Detect which cell encompasses the target text, then output its [X, Y] center coordinate. 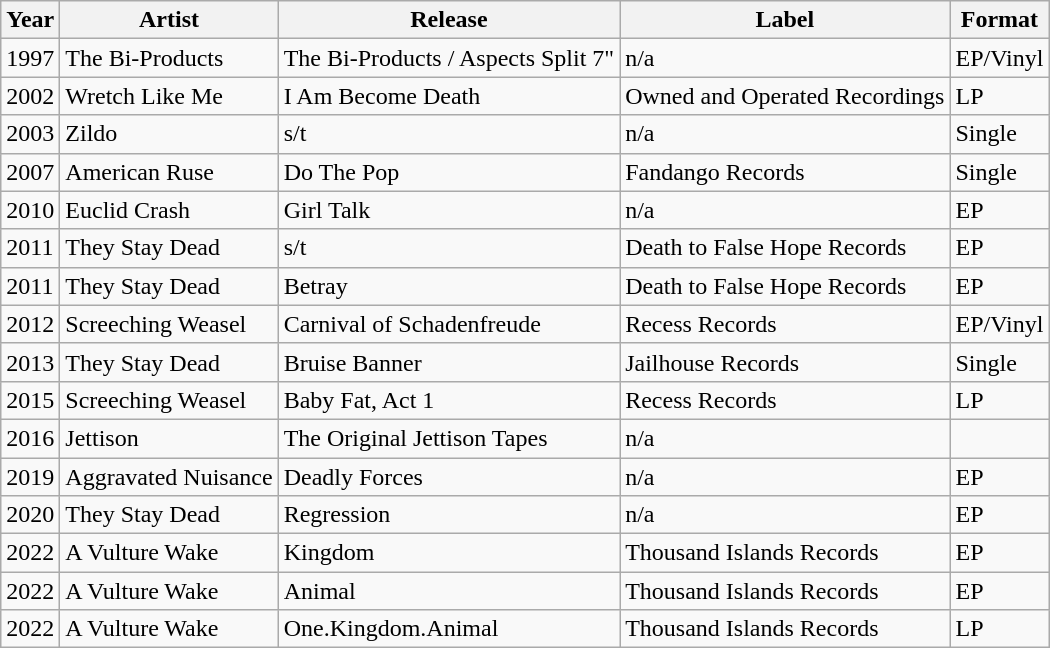
1997 [30, 58]
Zildo [169, 134]
2012 [30, 324]
Do The Pop [449, 172]
Aggravated Nuisance [169, 477]
2019 [30, 477]
Year [30, 20]
2010 [30, 210]
2015 [30, 400]
The Bi-Products [169, 58]
Regression [449, 515]
2003 [30, 134]
The Bi-Products / Aspects Split 7" [449, 58]
Kingdom [449, 553]
Deadly Forces [449, 477]
Owned and Operated Recordings [785, 96]
One.Kingdom.Animal [449, 629]
2007 [30, 172]
Betray [449, 286]
Jettison [169, 438]
2013 [30, 362]
Format [1000, 20]
American Ruse [169, 172]
2020 [30, 515]
Wretch Like Me [169, 96]
2002 [30, 96]
Baby Fat, Act 1 [449, 400]
Label [785, 20]
I Am Become Death [449, 96]
Animal [449, 591]
Artist [169, 20]
Girl Talk [449, 210]
Fandango Records [785, 172]
Jailhouse Records [785, 362]
The Original Jettison Tapes [449, 438]
Carnival of Schadenfreude [449, 324]
Bruise Banner [449, 362]
Release [449, 20]
2016 [30, 438]
Euclid Crash [169, 210]
